Identify which cell holds the provided text, then report its (X, Y) central coordinate. 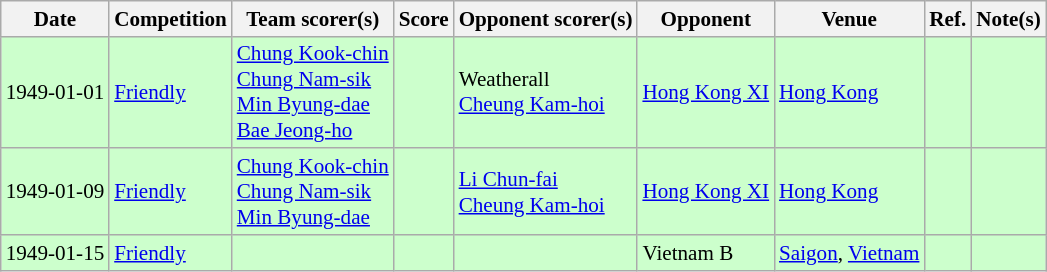
Vietnam B (706, 252)
Opponent scorer(s) (546, 18)
1949-01-15 (55, 252)
Weatherall Cheung Kam-hoi (546, 92)
Competition (170, 18)
Venue (849, 18)
Li Chun-fai Cheung Kam-hoi (546, 191)
Ref. (948, 18)
Team scorer(s) (313, 18)
Date (55, 18)
Note(s) (1008, 18)
1949-01-09 (55, 191)
Saigon, Vietnam (849, 252)
Score (424, 18)
Chung Kook-chin Chung Nam-sik Min Byung-dae (313, 191)
1949-01-01 (55, 92)
Chung Kook-chin Chung Nam-sik Min Byung-dae Bae Jeong-ho (313, 92)
Opponent (706, 18)
